Scan for the cell matching the given text and deliver its [X, Y] coordinate at center. 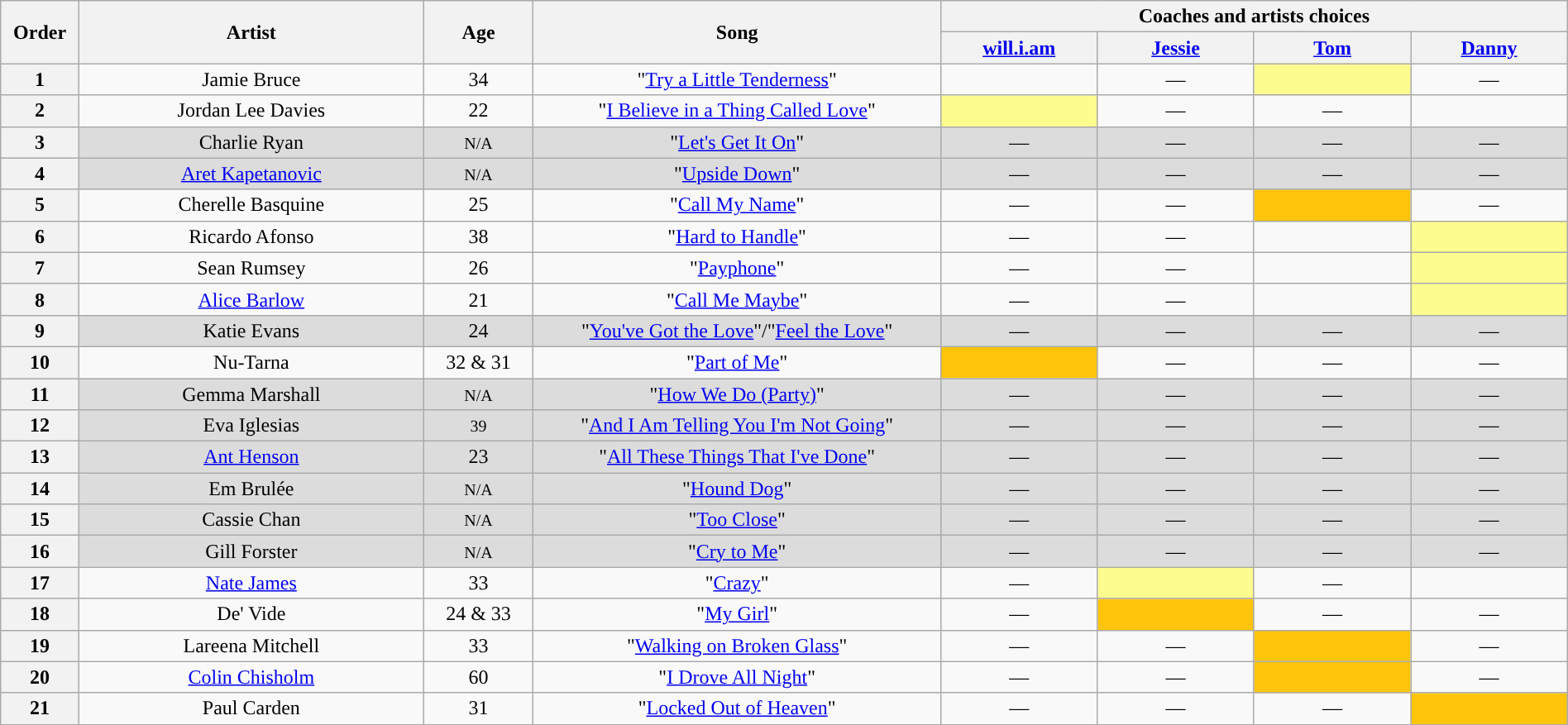
Lareena Mitchell [251, 646]
18 [40, 614]
Jessie [1176, 48]
9 [40, 331]
60 [478, 677]
"Payphone" [738, 268]
"I Drove All Night" [738, 677]
Aret Kapetanovic [251, 174]
"Hound Dog" [738, 489]
Jordan Lee Davies [251, 111]
15 [40, 520]
Em Brulée [251, 489]
"And I Am Telling You I'm Not Going" [738, 426]
3 [40, 142]
32 & 31 [478, 362]
"Upside Down" [738, 174]
14 [40, 489]
16 [40, 551]
"You've Got the Love"/"Feel the Love" [738, 331]
Charlie Ryan [251, 142]
13 [40, 457]
"All These Things That I've Done" [738, 457]
24 [478, 331]
Ant Henson [251, 457]
"Walking on Broken Glass" [738, 646]
8 [40, 299]
"My Girl" [738, 614]
"Let's Get It On" [738, 142]
"How We Do (Party)" [738, 394]
Nate James [251, 583]
24 & 33 [478, 614]
Cherelle Basquine [251, 205]
Coaches and artists choices [1254, 17]
"Part of Me" [738, 362]
Paul Carden [251, 708]
Order [40, 32]
Danny [1489, 48]
"Too Close" [738, 520]
Ricardo Afonso [251, 236]
Cassie Chan [251, 520]
Artist [251, 32]
7 [40, 268]
23 [478, 457]
will.i.am [1019, 48]
20 [40, 677]
"Locked Out of Heaven" [738, 708]
"Crazy" [738, 583]
Tom [1331, 48]
39 [478, 426]
22 [478, 111]
Eva Iglesias [251, 426]
Colin Chisholm [251, 677]
"Call Me Maybe" [738, 299]
Katie Evans [251, 331]
19 [40, 646]
"Cry to Me" [738, 551]
25 [478, 205]
Nu-Tarna [251, 362]
Gill Forster [251, 551]
31 [478, 708]
De' Vide [251, 614]
Alice Barlow [251, 299]
4 [40, 174]
5 [40, 205]
10 [40, 362]
"Hard to Handle" [738, 236]
"I Believe in a Thing Called Love" [738, 111]
Jamie Bruce [251, 79]
12 [40, 426]
"Try a Little Tenderness" [738, 79]
6 [40, 236]
Age [478, 32]
26 [478, 268]
34 [478, 79]
38 [478, 236]
Gemma Marshall [251, 394]
"Call My Name" [738, 205]
1 [40, 79]
11 [40, 394]
Song [738, 32]
Sean Rumsey [251, 268]
17 [40, 583]
2 [40, 111]
